Return the [X, Y] coordinate for the center point of the cell that contains the specified text.  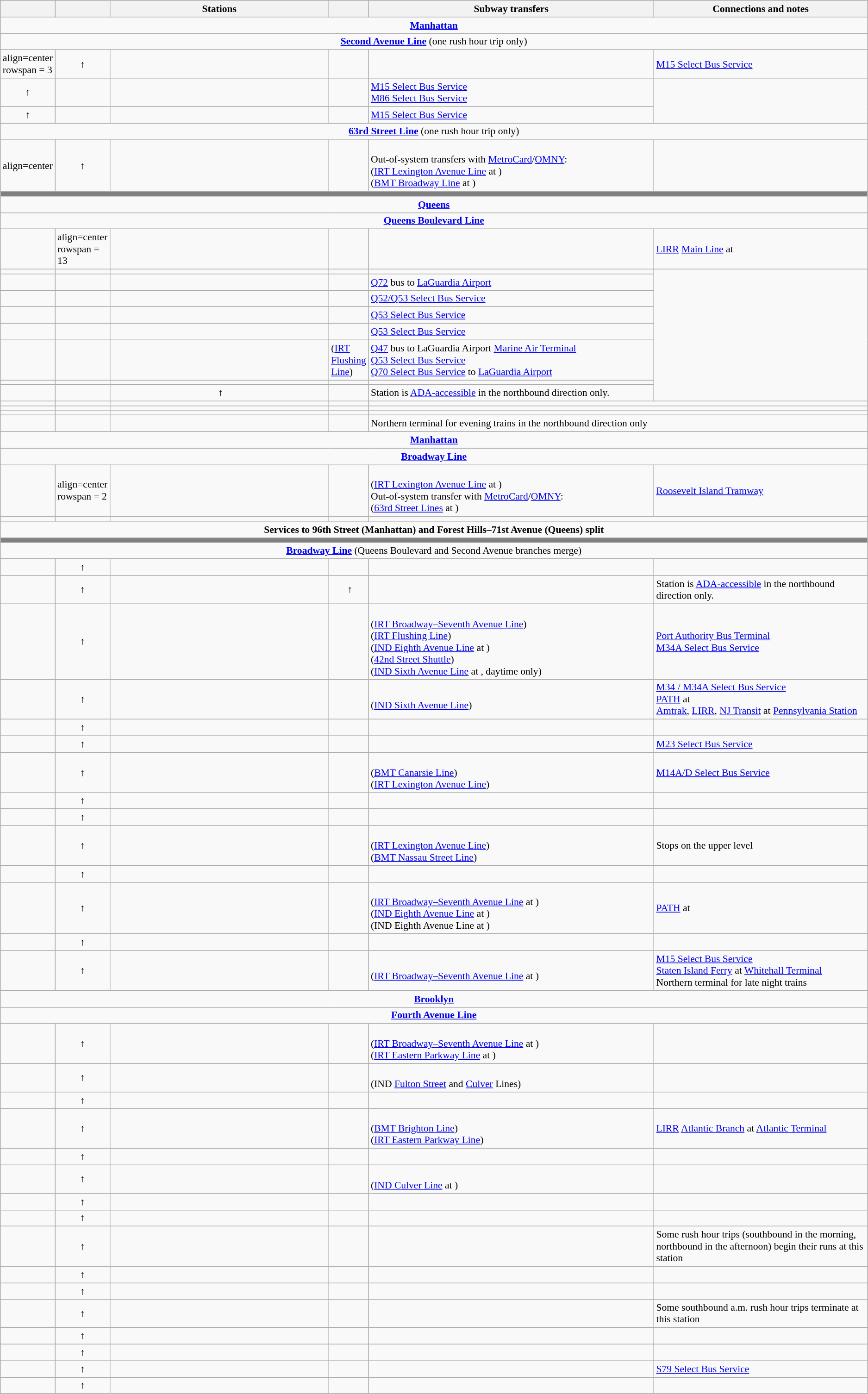
(IRT Lexington Avenue Line) (BMT Nassau Street Line) [511, 845]
align=center [28, 166]
(IRT Broadway–Seventh Avenue Line at ) (IRT Eastern Parkway Line at ) [511, 1044]
Q72 bus to LaGuardia Airport [511, 282]
(IND Fulton Street and Culver Lines) [511, 1078]
Q52/Q53 Select Bus Service [511, 299]
(BMT Brighton Line) (IRT Eastern Parkway Line) [511, 1129]
(IRT Broadway–Seventh Avenue Line at ) (IND Eighth Avenue Line at ) (IND Eighth Avenue Line at ) [511, 908]
Services to 96th Street (Manhattan) and Forest Hills–71st Avenue (Queens) split [434, 530]
Roosevelt Island Tramway [760, 491]
(IRT Flushing Line) [349, 360]
M14A/D Select Bus Service [760, 772]
Stations [219, 9]
Second Avenue Line (one rush hour trip only) [434, 42]
align=center rowspan = 13 [82, 249]
LIRR Main Line at [760, 249]
(IRT Broadway–Seventh Avenue Line) (IRT Flushing Line) (IND Eighth Avenue Line at ) (42nd Street Shuttle) (IND Sixth Avenue Line at , daytime only) [511, 642]
Broadway Line (Queens Boulevard and Second Avenue branches merge) [434, 551]
Northern terminal for evening trains in the northbound direction only [618, 424]
align=center rowspan = 3 [28, 64]
(IND Culver Line at ) [511, 1180]
M15 Select Bus ServiceM86 Select Bus Service [511, 93]
Out-of-system transfers with MetroCard/OMNY: (IRT Lexington Avenue Line at ) (BMT Broadway Line at ) [511, 166]
(IND Sixth Avenue Line) [511, 699]
align=center rowspan = 2 [82, 491]
S79 Select Bus Service [760, 1369]
Broadway Line [434, 456]
Fourth Avenue Line [434, 1015]
(IRT Broadway–Seventh Avenue Line at ) [511, 970]
LIRR Atlantic Branch at Atlantic Terminal [760, 1129]
Stops on the upper level [760, 845]
Connections and notes [760, 9]
Some southbound a.m. rush hour trips terminate at this station [760, 1314]
M34 / M34A Select Bus ServicePATH at Amtrak, LIRR, NJ Transit at Pennsylvania Station [760, 699]
Some rush hour trips (southbound in the morning, northbound in the afternoon) begin their runs at this station [760, 1246]
Queens [434, 205]
M15 Select Bus ServiceStaten Island Ferry at Whitehall TerminalNorthern terminal for late night trains [760, 970]
(BMT Canarsie Line) (IRT Lexington Avenue Line) [511, 772]
Port Authority Bus TerminalM34A Select Bus Service [760, 642]
PATH at [760, 908]
Queens Boulevard Line [434, 221]
Q47 bus to LaGuardia Airport Marine Air TerminalQ53 Select Bus ServiceQ70 Select Bus Service to LaGuardia Airport [511, 360]
(IRT Lexington Avenue Line at )Out-of-system transfer with MetroCard/OMNY: (63rd Street Lines at ) [511, 491]
63rd Street Line (one rush hour trip only) [434, 131]
Brooklyn [434, 999]
M23 Select Bus Service [760, 744]
Subway transfers [511, 9]
